Return the (X, Y) coordinate for the center point of the cell that contains the specified text.  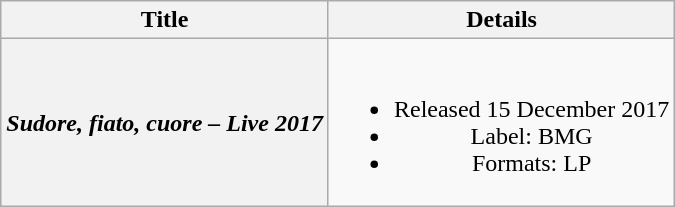
Sudore, fiato, cuore – Live 2017 (165, 122)
Released 15 December 2017Label: BMGFormats: LP (501, 122)
Details (501, 20)
Title (165, 20)
